Locate the cell with the specified text and output its (X, Y) center coordinate. 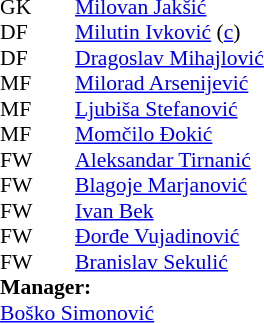
Manager: (132, 287)
Ljubiša Stefanović (170, 109)
Milutin Ivković (c) (170, 33)
Blagoje Marjanović (170, 185)
Branislav Sekulić (170, 262)
Ivan Bek (170, 211)
Aleksandar Tirnanić (170, 160)
Dragoslav Mihajlović (170, 58)
Đorđe Vujadinović (170, 237)
Momčilo Đokić (170, 135)
Milorad Arsenijević (170, 83)
